Return [X, Y] of the center of cell containing provided text 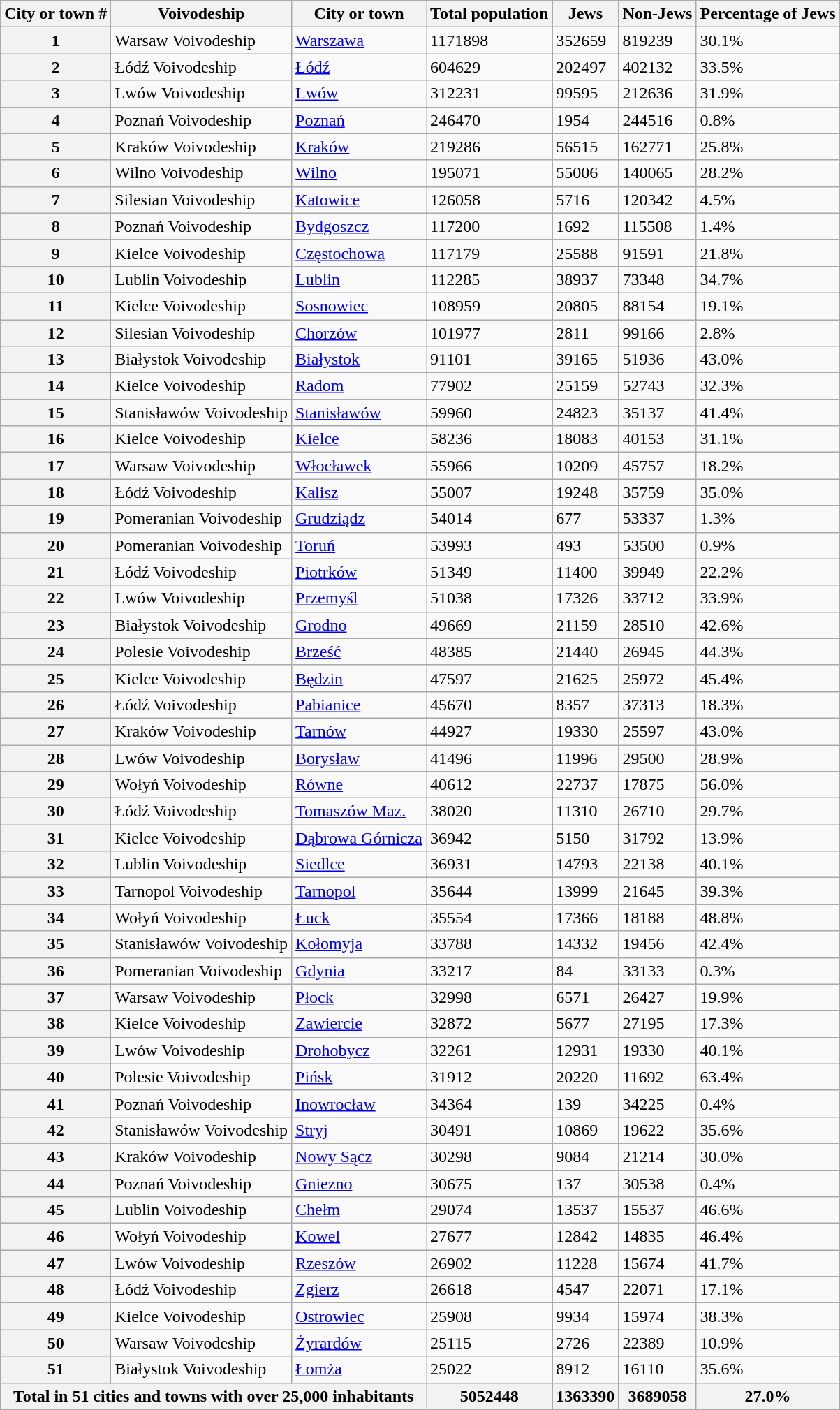
41 [56, 1103]
43 [56, 1156]
Siedlce [359, 865]
14 [56, 386]
312231 [489, 94]
52743 [658, 386]
38937 [585, 279]
17875 [658, 785]
21440 [585, 652]
15974 [658, 1316]
Ostrowiec [359, 1316]
23 [56, 625]
39 [56, 1050]
Katowice [359, 200]
28.9% [768, 758]
39165 [585, 360]
19.1% [768, 306]
35137 [658, 413]
37313 [658, 705]
32872 [489, 1024]
Stryj [359, 1130]
21645 [658, 891]
4 [56, 120]
31 [56, 838]
30491 [489, 1130]
219286 [489, 147]
Sosnowiec [359, 306]
45 [56, 1210]
36931 [489, 865]
99166 [658, 333]
58236 [489, 439]
32.3% [768, 386]
26945 [658, 652]
56.0% [768, 785]
11400 [585, 572]
7 [56, 200]
28.2% [768, 173]
18188 [658, 918]
117200 [489, 226]
25115 [489, 1343]
17.1% [768, 1290]
34364 [489, 1103]
28 [56, 758]
91101 [489, 360]
17326 [585, 598]
25022 [489, 1369]
38.3% [768, 1316]
25159 [585, 386]
26427 [658, 997]
12 [56, 333]
0.9% [768, 545]
46 [56, 1237]
Łomża [359, 1369]
26 [56, 705]
24 [56, 652]
Wilno Voivodeship [201, 173]
42 [56, 1130]
Przemyśl [359, 598]
21.8% [768, 253]
Tarnopol [359, 891]
20 [56, 545]
91591 [658, 253]
14835 [658, 1237]
33217 [489, 971]
47597 [489, 678]
32998 [489, 997]
0.8% [768, 120]
8357 [585, 705]
25 [56, 678]
Poznań [359, 120]
352659 [585, 41]
115508 [658, 226]
21159 [585, 625]
21625 [585, 678]
38020 [489, 812]
101977 [489, 333]
0.3% [768, 971]
21214 [658, 1156]
27677 [489, 1237]
10869 [585, 1130]
11310 [585, 812]
13537 [585, 1210]
8912 [585, 1369]
195071 [489, 173]
32 [56, 865]
9934 [585, 1316]
40612 [489, 785]
51038 [489, 598]
30675 [489, 1184]
6 [56, 173]
2726 [585, 1343]
9084 [585, 1156]
Równe [359, 785]
Tomaszów Maz. [359, 812]
18.3% [768, 705]
11996 [585, 758]
Żyrardów [359, 1343]
Kraków [359, 147]
4.5% [768, 200]
1954 [585, 120]
Grudziądz [359, 519]
Pabianice [359, 705]
48385 [489, 652]
31912 [489, 1077]
42.4% [768, 944]
48 [56, 1290]
2811 [585, 333]
33133 [658, 971]
Jews [585, 14]
19622 [658, 1130]
17366 [585, 918]
Gdynia [359, 971]
Bydgoszcz [359, 226]
112285 [489, 279]
53993 [489, 545]
Tarnopol Voivodeship [201, 891]
10.9% [768, 1343]
46.6% [768, 1210]
5 [56, 147]
26710 [658, 812]
29500 [658, 758]
25588 [585, 253]
56515 [585, 147]
16 [56, 439]
31.9% [768, 94]
1363390 [585, 1396]
35644 [489, 891]
49 [56, 1316]
126058 [489, 200]
10 [56, 279]
77902 [489, 386]
25.8% [768, 147]
29.7% [768, 812]
44927 [489, 731]
30538 [658, 1184]
677 [585, 519]
Non-Jews [658, 14]
162771 [658, 147]
25972 [658, 678]
33712 [658, 598]
33 [56, 891]
120342 [658, 200]
41496 [489, 758]
54014 [489, 519]
31.1% [768, 439]
47 [56, 1263]
50 [56, 1343]
42.6% [768, 625]
45670 [489, 705]
34 [56, 918]
27 [56, 731]
Zawiercie [359, 1024]
15 [56, 413]
41.4% [768, 413]
City or town # [56, 14]
12842 [585, 1237]
137 [585, 1184]
17.3% [768, 1024]
55966 [489, 466]
59960 [489, 413]
29 [56, 785]
18083 [585, 439]
19.9% [768, 997]
36942 [489, 838]
Kołomyja [359, 944]
Łódź [359, 67]
2 [56, 67]
Rzeszów [359, 1263]
1692 [585, 226]
32261 [489, 1050]
Płock [359, 997]
202497 [585, 67]
22737 [585, 785]
Białystok [359, 360]
22071 [658, 1290]
25597 [658, 731]
44.3% [768, 652]
11 [56, 306]
38 [56, 1024]
31792 [658, 838]
17 [56, 466]
Lublin [359, 279]
26618 [489, 1290]
2.8% [768, 333]
8 [56, 226]
19248 [585, 492]
20805 [585, 306]
Stanisławów [359, 413]
Inowrocław [359, 1103]
5677 [585, 1024]
819239 [658, 41]
21 [56, 572]
Kalisz [359, 492]
33.5% [768, 67]
10209 [585, 466]
39.3% [768, 891]
41.7% [768, 1263]
14793 [585, 865]
18 [56, 492]
55007 [489, 492]
51936 [658, 360]
3689058 [658, 1396]
Radom [359, 386]
Total in 51 cities and towns with over 25,000 inhabitants [214, 1396]
48.8% [768, 918]
19456 [658, 944]
Nowy Sącz [359, 1156]
Włocławek [359, 466]
29074 [489, 1210]
1 [56, 41]
13.9% [768, 838]
Łuck [359, 918]
24823 [585, 413]
139 [585, 1103]
5716 [585, 200]
73348 [658, 279]
27.0% [768, 1396]
19 [56, 519]
99595 [585, 94]
Dąbrowa Górnicza [359, 838]
18.2% [768, 466]
45757 [658, 466]
35 [56, 944]
30.0% [768, 1156]
5150 [585, 838]
108959 [489, 306]
26902 [489, 1263]
246470 [489, 120]
Chełm [359, 1210]
140065 [658, 173]
15537 [658, 1210]
Kielce [359, 439]
Gniezno [359, 1184]
45.4% [768, 678]
22 [56, 598]
13999 [585, 891]
3 [56, 94]
Toruń [359, 545]
1171898 [489, 41]
36 [56, 971]
Total population [489, 14]
244516 [658, 120]
28510 [658, 625]
Pińsk [359, 1077]
34.7% [768, 279]
Borysław [359, 758]
51349 [489, 572]
12931 [585, 1050]
88154 [658, 306]
5052448 [489, 1396]
City or town [359, 14]
53337 [658, 519]
Częstochowa [359, 253]
63.4% [768, 1077]
49669 [489, 625]
84 [585, 971]
Kowel [359, 1237]
25908 [489, 1316]
117179 [489, 253]
493 [585, 545]
Voivodeship [201, 14]
46.4% [768, 1237]
Drohobycz [359, 1050]
4547 [585, 1290]
Będzin [359, 678]
Brześć [359, 652]
39949 [658, 572]
20220 [585, 1077]
55006 [585, 173]
35759 [658, 492]
30298 [489, 1156]
11692 [658, 1077]
402132 [658, 67]
30.1% [768, 41]
Percentage of Jews [768, 14]
33788 [489, 944]
30 [56, 812]
Lwów [359, 94]
35554 [489, 918]
13 [56, 360]
Chorzów [359, 333]
53500 [658, 545]
6571 [585, 997]
22138 [658, 865]
Tarnów [359, 731]
Warszawa [359, 41]
212636 [658, 94]
35.0% [768, 492]
15674 [658, 1263]
9 [56, 253]
11228 [585, 1263]
33.9% [768, 598]
51 [56, 1369]
44 [56, 1184]
22.2% [768, 572]
1.4% [768, 226]
40153 [658, 439]
Piotrków [359, 572]
Zgierz [359, 1290]
604629 [489, 67]
37 [56, 997]
16110 [658, 1369]
14332 [585, 944]
27195 [658, 1024]
34225 [658, 1103]
Grodno [359, 625]
22389 [658, 1343]
1.3% [768, 519]
Wilno [359, 173]
40 [56, 1077]
